Extract the (X, Y) coordinate from the center of the cell holding the provided text.  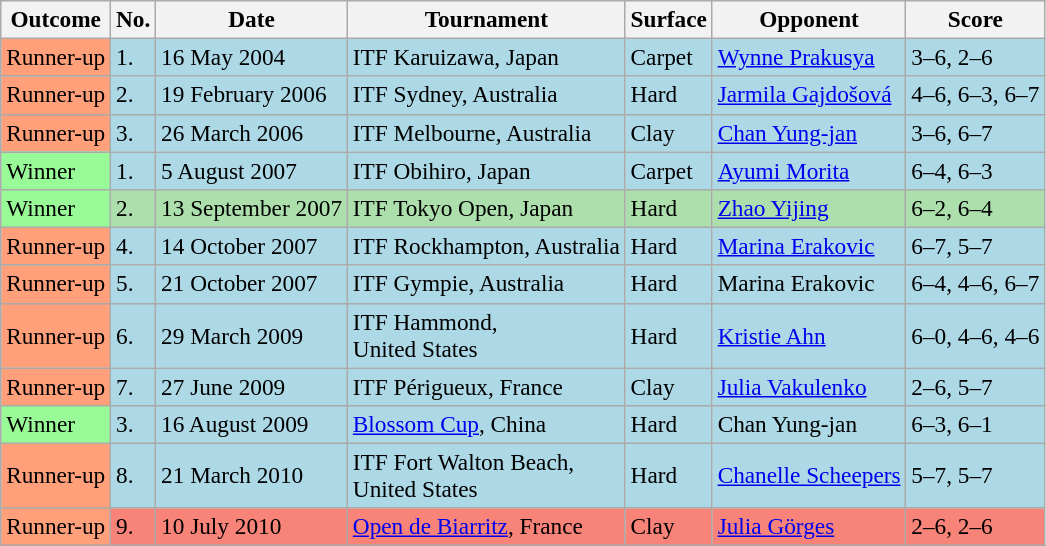
5–7, 5–7 (976, 476)
6–4, 4–6, 6–7 (976, 284)
Opponent (809, 19)
ITF Obihiro, Japan (486, 170)
9. (134, 527)
Julia Görges (809, 527)
29 March 2009 (252, 336)
14 October 2007 (252, 246)
Kristie Ahn (809, 336)
4–6, 6–3, 6–7 (976, 95)
ITF Karuizawa, Japan (486, 57)
19 February 2006 (252, 95)
26 March 2006 (252, 133)
10 July 2010 (252, 527)
16 May 2004 (252, 57)
6. (134, 336)
27 June 2009 (252, 386)
8. (134, 476)
Outcome (56, 19)
Blossom Cup, China (486, 424)
13 September 2007 (252, 208)
3–6, 6–7 (976, 133)
7. (134, 386)
Chanelle Scheepers (809, 476)
Open de Biarritz, France (486, 527)
Zhao Yijing (809, 208)
Surface (668, 19)
3–6, 2–6 (976, 57)
ITF Hammond, United States (486, 336)
Tournament (486, 19)
Julia Vakulenko (809, 386)
Jarmila Gajdošová (809, 95)
2–6, 2–6 (976, 527)
6–3, 6–1 (976, 424)
No. (134, 19)
6–7, 5–7 (976, 246)
Date (252, 19)
Wynne Prakusya (809, 57)
5 August 2007 (252, 170)
ITF Melbourne, Australia (486, 133)
ITF Gympie, Australia (486, 284)
21 October 2007 (252, 284)
6–2, 6–4 (976, 208)
ITF Tokyo Open, Japan (486, 208)
Ayumi Morita (809, 170)
ITF Rockhampton, Australia (486, 246)
4. (134, 246)
Score (976, 19)
2–6, 5–7 (976, 386)
ITF Périgueux, France (486, 386)
ITF Fort Walton Beach, United States (486, 476)
16 August 2009 (252, 424)
6–0, 4–6, 4–6 (976, 336)
5. (134, 284)
6–4, 6–3 (976, 170)
21 March 2010 (252, 476)
ITF Sydney, Australia (486, 95)
